Return [x, y] of the center of cell containing provided text 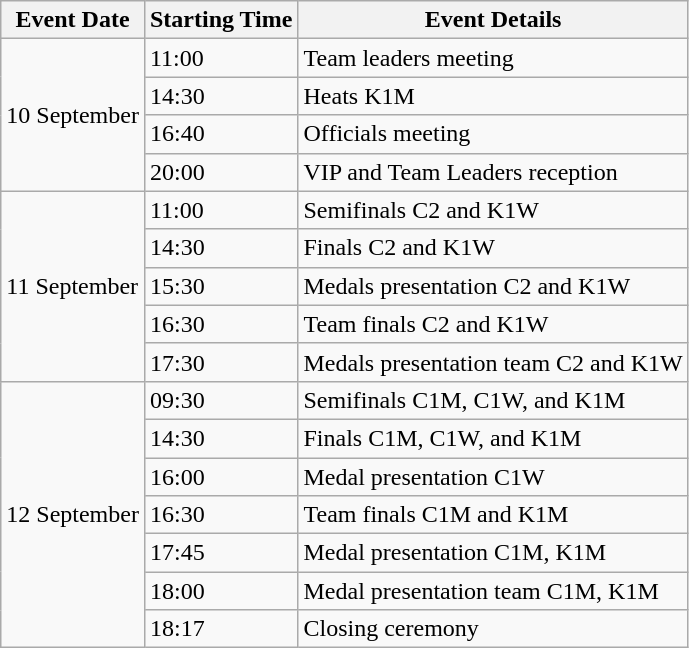
16:00 [221, 477]
Team finals C2 and K1W [493, 324]
18:17 [221, 629]
Finals C1M, C1W, and K1M [493, 438]
12 September [73, 514]
Team leaders meeting [493, 58]
15:30 [221, 286]
Closing ceremony [493, 629]
Starting Time [221, 20]
20:00 [221, 172]
Semifinals C2 and K1W [493, 210]
Team finals C1M and K1M [493, 515]
Medals presentation C2 and K1W [493, 286]
17:30 [221, 362]
Heats K1M [493, 96]
Event Details [493, 20]
16:40 [221, 134]
Medal presentation C1W [493, 477]
18:00 [221, 591]
Semifinals C1M, C1W, and K1M [493, 400]
Medals presentation team C2 and K1W [493, 362]
VIP and Team Leaders reception [493, 172]
Medal presentation team C1M, K1M [493, 591]
09:30 [221, 400]
17:45 [221, 553]
Event Date [73, 20]
10 September [73, 115]
Officials meeting [493, 134]
Finals C2 and K1W [493, 248]
Medal presentation C1M, K1M [493, 553]
11 September [73, 286]
